Pinpoint the cell where the given text exists, returning its [X, Y] midpoint coordinate. 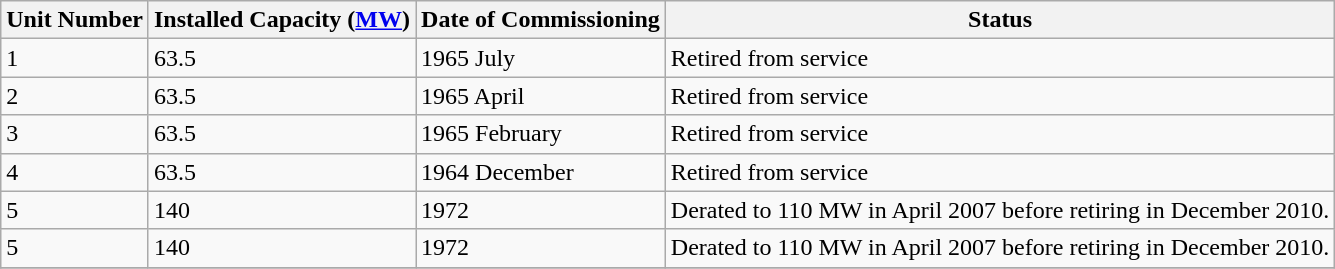
1965 July [541, 58]
Status [1000, 20]
1 [75, 58]
Installed Capacity (MW) [282, 20]
1964 December [541, 172]
4 [75, 172]
1965 February [541, 134]
1965 April [541, 96]
Date of Commissioning [541, 20]
3 [75, 134]
Unit Number [75, 20]
2 [75, 96]
